Locate the cell with the specified text and output its (x, y) center coordinate. 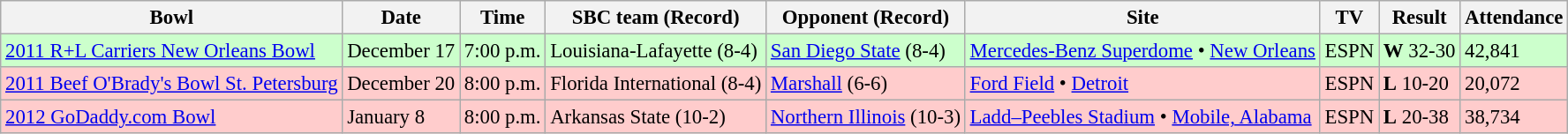
38,734 (1514, 117)
Bowl (171, 18)
Ford Field • Detroit (1142, 84)
20,072 (1514, 84)
December 17 (401, 51)
7:00 p.m. (503, 51)
Louisiana-Lafayette (8-4) (656, 51)
W 32-30 (1420, 51)
Date (401, 18)
January 8 (401, 117)
Attendance (1514, 18)
Northern Illinois (10-3) (866, 117)
December 20 (401, 84)
42,841 (1514, 51)
Marshall (6-6) (866, 84)
L 20-38 (1420, 117)
Ladd–Peebles Stadium • Mobile, Alabama (1142, 117)
2011 Beef O'Brady's Bowl St. Petersburg (171, 84)
Site (1142, 18)
SBC team (Record) (656, 18)
Result (1420, 18)
Mercedes-Benz Superdome • New Orleans (1142, 51)
Opponent (Record) (866, 18)
Arkansas State (10-2) (656, 117)
Time (503, 18)
TV (1349, 18)
2011 R+L Carriers New Orleans Bowl (171, 51)
San Diego State (8-4) (866, 51)
2012 GoDaddy.com Bowl (171, 117)
L 10-20 (1420, 84)
Florida International (8-4) (656, 84)
